Pinpoint the cell where the given text exists, returning its (X, Y) midpoint coordinate. 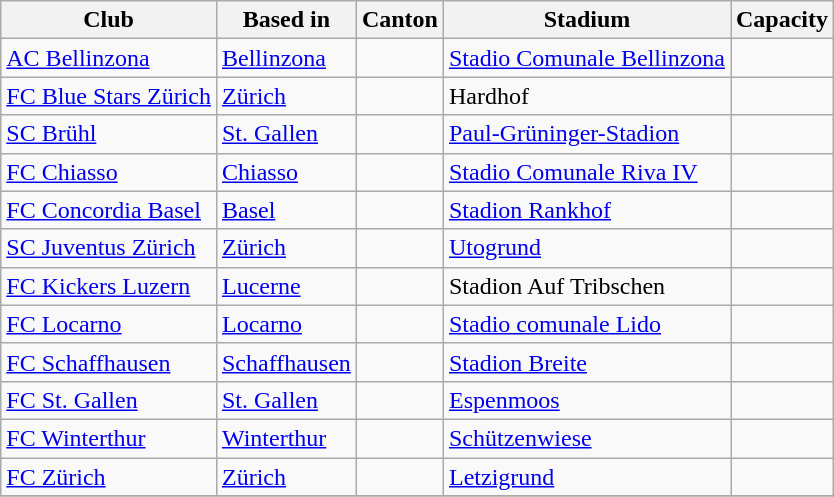
Stadium (586, 20)
FC Concordia Basel (109, 210)
FC Schaffhausen (109, 362)
Letzigrund (586, 477)
AC Bellinzona (109, 58)
Lucerne (286, 286)
Stadio Comunale Bellinzona (586, 58)
Bellinzona (286, 58)
FC Winterthur (109, 438)
Canton (400, 20)
Schützenwiese (586, 438)
Stadio comunale Lido (586, 324)
Based in (286, 20)
Paul-Grüninger-Stadion (586, 134)
Schaffhausen (286, 362)
FC Chiasso (109, 172)
Hardhof (586, 96)
Club (109, 20)
Basel (286, 210)
Espenmoos (586, 400)
Stadion Rankhof (586, 210)
FC Kickers Luzern (109, 286)
Chiasso (286, 172)
Stadio Comunale Riva IV (586, 172)
FC Blue Stars Zürich (109, 96)
Utogrund (586, 248)
FC Locarno (109, 324)
SC Brühl (109, 134)
SC Juventus Zürich (109, 248)
Stadion Auf Tribschen (586, 286)
Winterthur (286, 438)
Capacity (782, 20)
Locarno (286, 324)
FC St. Gallen (109, 400)
Stadion Breite (586, 362)
FC Zürich (109, 477)
